Extract the [X, Y] coordinate from the center of the cell holding the provided text.  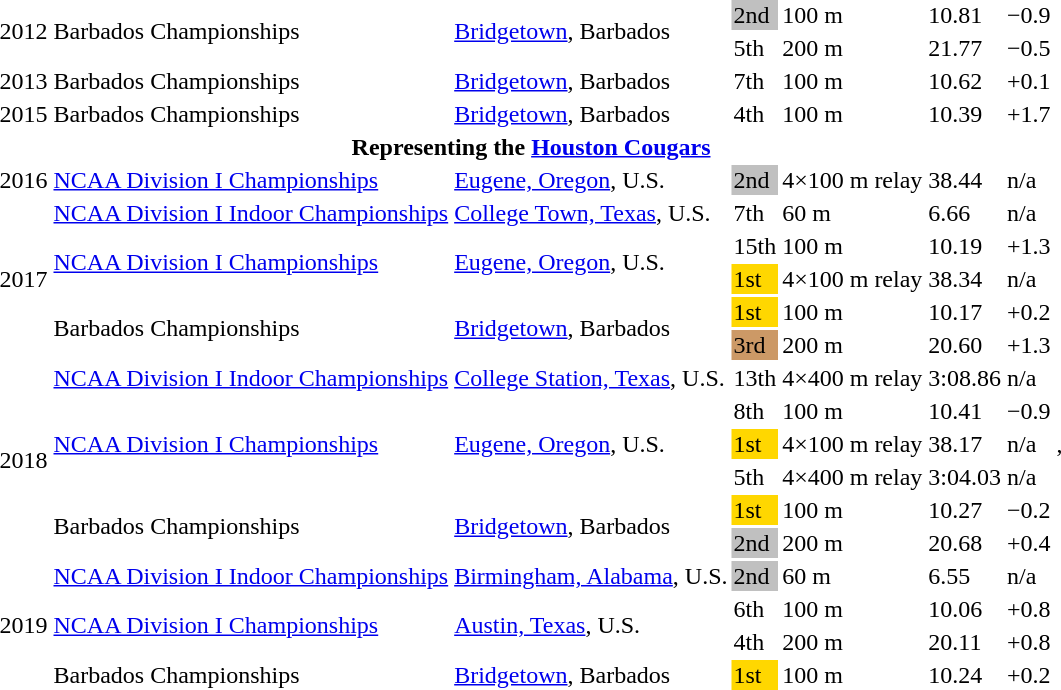
3rd [755, 345]
6.55 [965, 576]
College Town, Texas, U.S. [591, 213]
3:08.86 [965, 378]
8th [755, 411]
10.39 [965, 114]
3:04.03 [965, 477]
College Station, Texas, U.S. [591, 378]
38.17 [965, 444]
10.62 [965, 81]
10.17 [965, 312]
−0.5 [1030, 48]
20.60 [965, 345]
10.24 [965, 675]
+0.1 [1030, 81]
+1.7 [1030, 114]
+0.4 [1030, 543]
10.06 [965, 609]
Austin, Texas, U.S. [591, 626]
10.19 [965, 246]
21.77 [965, 48]
10.27 [965, 510]
6th [755, 609]
−0.2 [1030, 510]
Birmingham, Alabama, U.S. [591, 576]
10.81 [965, 15]
10.41 [965, 411]
20.11 [965, 642]
15th [755, 246]
38.44 [965, 180]
38.34 [965, 279]
20.68 [965, 543]
13th [755, 378]
6.66 [965, 213]
